Scan for the cell matching the given text and deliver its (x, y) coordinate at center. 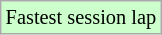
Fastest session lap (81, 17)
